Identify which cell holds the provided text, then report its (x, y) central coordinate. 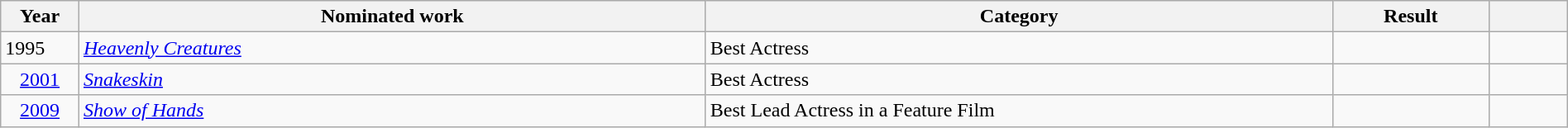
2001 (40, 79)
Result (1411, 17)
Category (1019, 17)
Show of Hands (392, 111)
Heavenly Creatures (392, 48)
1995 (40, 48)
Nominated work (392, 17)
Best Lead Actress in a Feature Film (1019, 111)
Snakeskin (392, 79)
2009 (40, 111)
Year (40, 17)
